Scan for the cell matching the given text and deliver its [X, Y] coordinate at center. 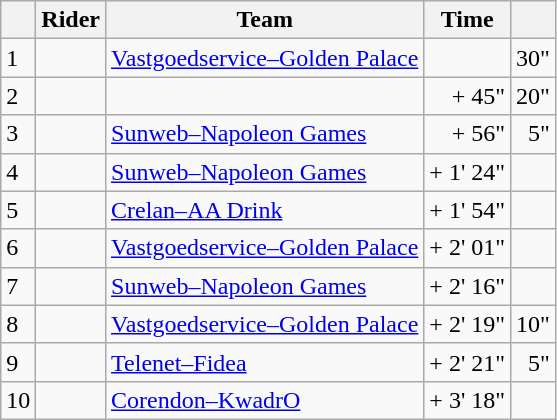
Telenet–Fidea [265, 362]
7 [18, 286]
+ 3' 18" [468, 400]
Team [265, 20]
+ 2' 19" [468, 324]
Crelan–AA Drink [265, 210]
+ 2' 01" [468, 248]
+ 56" [468, 134]
4 [18, 172]
20" [534, 96]
5 [18, 210]
3 [18, 134]
+ 2' 21" [468, 362]
+ 45" [468, 96]
Rider [71, 20]
6 [18, 248]
10 [18, 400]
9 [18, 362]
+ 2' 16" [468, 286]
Time [468, 20]
10" [534, 324]
1 [18, 58]
8 [18, 324]
+ 1' 24" [468, 172]
2 [18, 96]
Corendon–KwadrO [265, 400]
+ 1' 54" [468, 210]
30" [534, 58]
